Return [x, y] of the center of cell containing provided text 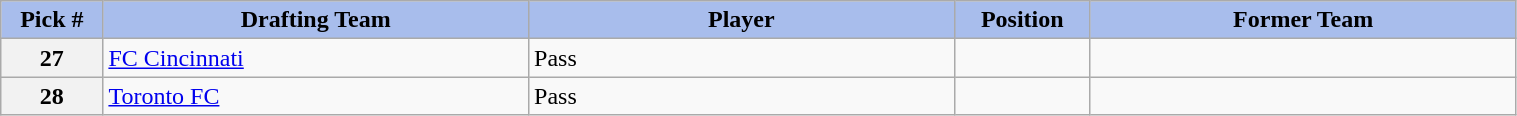
Pick # [52, 20]
Toronto FC [316, 96]
Former Team [1303, 20]
Position [1022, 20]
27 [52, 58]
FC Cincinnati [316, 58]
28 [52, 96]
Player [742, 20]
Drafting Team [316, 20]
